Search for the cell housing the specified text and yield its (X, Y) center coordinate. 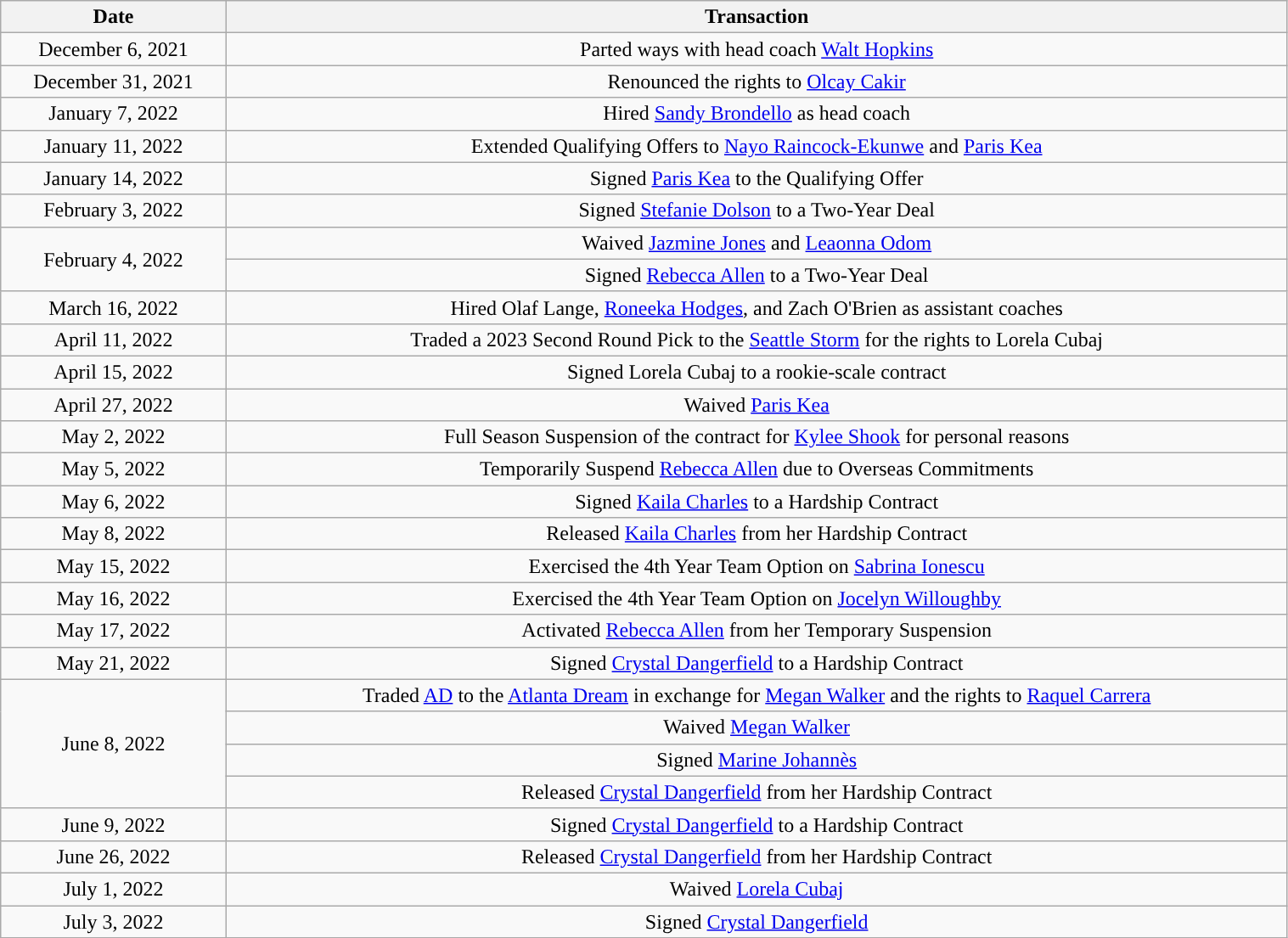
Extended Qualifying Offers to Nayo Raincock-Ekunwe and Paris Kea (756, 146)
January 7, 2022 (114, 114)
January 11, 2022 (114, 146)
Signed Stefanie Dolson to a Two-Year Deal (756, 211)
May 17, 2022 (114, 631)
Signed Lorela Cubaj to a rookie-scale contract (756, 372)
July 1, 2022 (114, 889)
May 16, 2022 (114, 598)
Signed Kaila Charles to a Hardship Contract (756, 502)
Exercised the 4th Year Team Option on Jocelyn Willoughby (756, 598)
Exercised the 4th Year Team Option on Sabrina Ionescu (756, 566)
Signed Paris Kea to the Qualifying Offer (756, 178)
Date (114, 17)
January 14, 2022 (114, 178)
Waived Jazmine Jones and Leaonna Odom (756, 243)
May 5, 2022 (114, 469)
May 15, 2022 (114, 566)
December 31, 2021 (114, 81)
April 11, 2022 (114, 340)
June 8, 2022 (114, 744)
Temporarily Suspend Rebecca Allen due to Overseas Commitments (756, 469)
Transaction (756, 17)
June 26, 2022 (114, 857)
Full Season Suspension of the contract for Kylee Shook for personal reasons (756, 437)
Activated Rebecca Allen from her Temporary Suspension (756, 631)
Signed Marine Johannès (756, 760)
Traded a 2023 Second Round Pick to the Seattle Storm for the rights to Lorela Cubaj (756, 340)
June 9, 2022 (114, 824)
February 4, 2022 (114, 259)
Hired Olaf Lange, Roneeka Hodges, and Zach O'Brien as assistant coaches (756, 307)
December 6, 2021 (114, 49)
Waived Megan Walker (756, 727)
July 3, 2022 (114, 921)
April 27, 2022 (114, 405)
Traded AD to the Atlanta Dream in exchange for Megan Walker and the rights to Raquel Carrera (756, 695)
Renounced the rights to Olcay Cakir (756, 81)
February 3, 2022 (114, 211)
Hired Sandy Brondello as head coach (756, 114)
Signed Crystal Dangerfield (756, 921)
March 16, 2022 (114, 307)
May 21, 2022 (114, 663)
Parted ways with head coach Walt Hopkins (756, 49)
May 2, 2022 (114, 437)
May 8, 2022 (114, 534)
Signed Rebecca Allen to a Two-Year Deal (756, 275)
Released Kaila Charles from her Hardship Contract (756, 534)
April 15, 2022 (114, 372)
Waived Lorela Cubaj (756, 889)
Waived Paris Kea (756, 405)
May 6, 2022 (114, 502)
